Provide the [X, Y] coordinate of the cell's center where the given text is located.  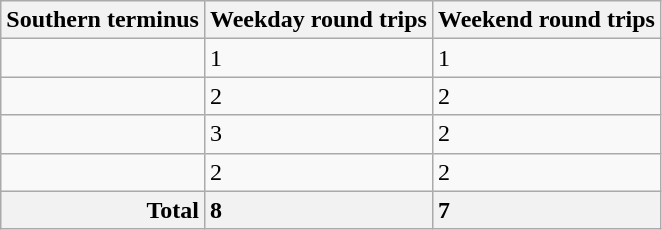
3 [318, 134]
8 [318, 210]
Weekend round trips [546, 20]
7 [546, 210]
Southern terminus [103, 20]
Total [103, 210]
Weekday round trips [318, 20]
